Return [X, Y] of the center of cell containing provided text 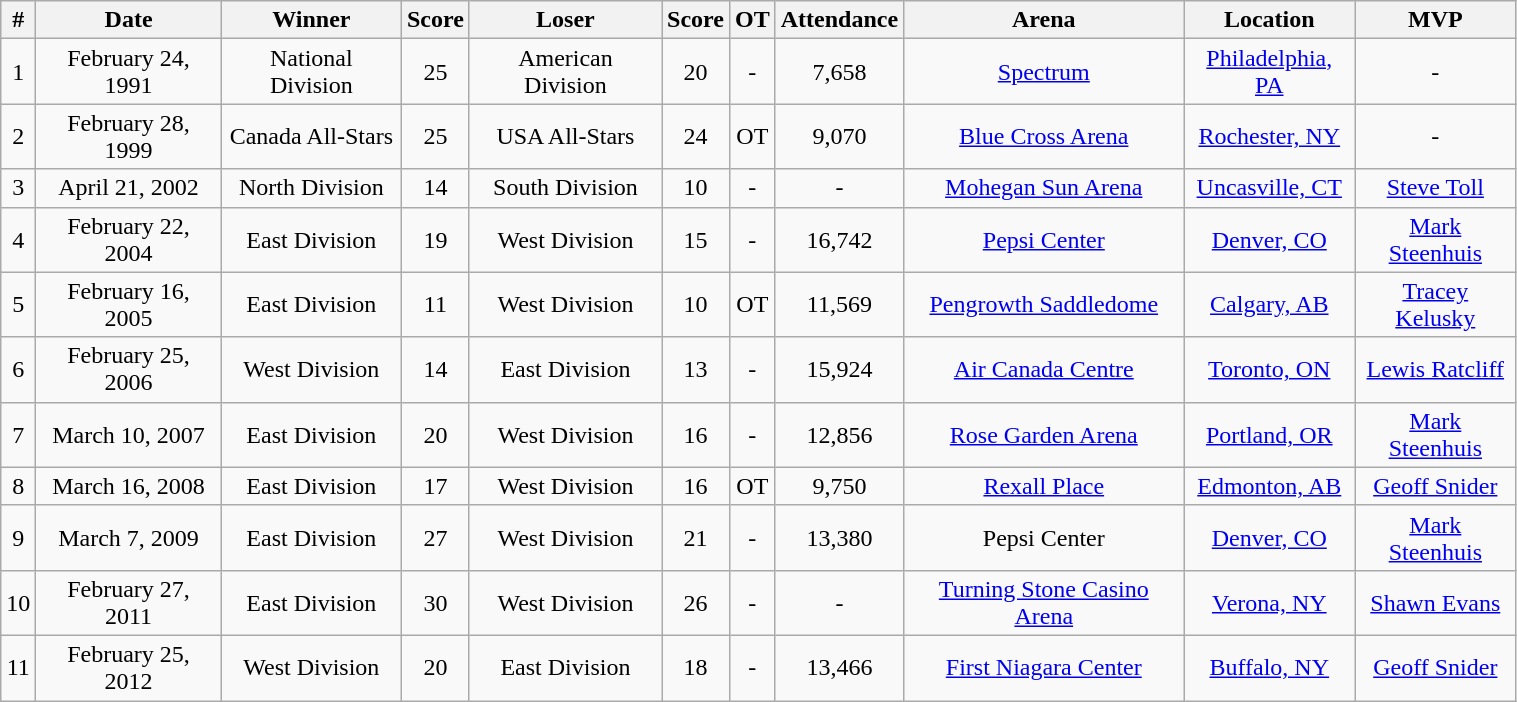
6 [18, 370]
February 24, 1991 [128, 72]
Rochester, NY [1270, 136]
Air Canada Centre [1044, 370]
26 [696, 602]
Winner [311, 20]
National Division [311, 72]
# [18, 20]
8 [18, 486]
Canada All-Stars [311, 136]
2 [18, 136]
March 7, 2009 [128, 538]
Buffalo, NY [1270, 668]
Pengrowth Saddledome [1044, 304]
Date [128, 20]
7,658 [839, 72]
13,380 [839, 538]
Blue Cross Arena [1044, 136]
Mohegan Sun Arena [1044, 188]
13 [696, 370]
American Division [565, 72]
Lewis Ratcliff [1436, 370]
Steve Toll [1436, 188]
Arena [1044, 20]
Calgary, AB [1270, 304]
13,466 [839, 668]
30 [435, 602]
Loser [565, 20]
9 [18, 538]
Edmonton, AB [1270, 486]
Turning Stone Casino Arena [1044, 602]
9,750 [839, 486]
April 21, 2002 [128, 188]
Verona, NY [1270, 602]
1 [18, 72]
MVP [1436, 20]
11,569 [839, 304]
Spectrum [1044, 72]
17 [435, 486]
9,070 [839, 136]
4 [18, 240]
Rexall Place [1044, 486]
Portland, OR [1270, 434]
7 [18, 434]
February 16, 2005 [128, 304]
Philadelphia, PA [1270, 72]
24 [696, 136]
Uncasville, CT [1270, 188]
First Niagara Center [1044, 668]
Toronto, ON [1270, 370]
Location [1270, 20]
27 [435, 538]
February 25, 2006 [128, 370]
March 16, 2008 [128, 486]
February 27, 2011 [128, 602]
12,856 [839, 434]
Tracey Kelusky [1436, 304]
19 [435, 240]
Attendance [839, 20]
February 25, 2012 [128, 668]
16,742 [839, 240]
18 [696, 668]
15,924 [839, 370]
USA All-Stars [565, 136]
15 [696, 240]
Shawn Evans [1436, 602]
March 10, 2007 [128, 434]
February 28, 1999 [128, 136]
South Division [565, 188]
North Division [311, 188]
21 [696, 538]
Rose Garden Arena [1044, 434]
3 [18, 188]
5 [18, 304]
February 22, 2004 [128, 240]
